Identify which cell holds the provided text, then report its [X, Y] central coordinate. 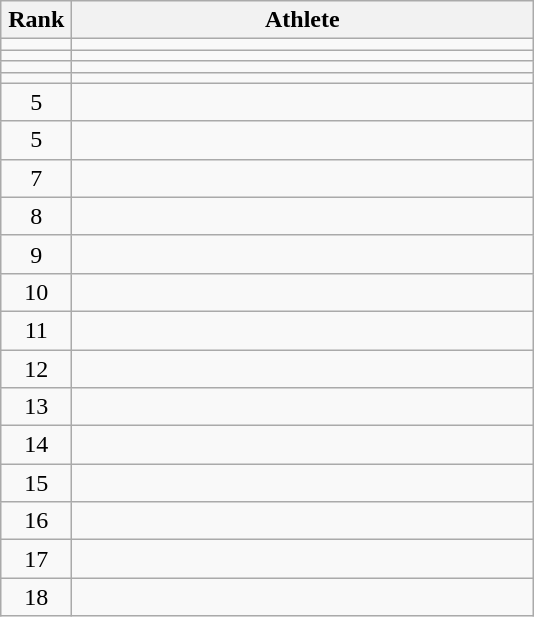
11 [36, 330]
16 [36, 521]
17 [36, 559]
14 [36, 445]
18 [36, 597]
10 [36, 292]
9 [36, 254]
15 [36, 483]
12 [36, 369]
7 [36, 178]
8 [36, 216]
13 [36, 407]
Athlete [302, 20]
Rank [36, 20]
